Capture the cell that displays the provided text and extract its [X, Y] central coordinate. 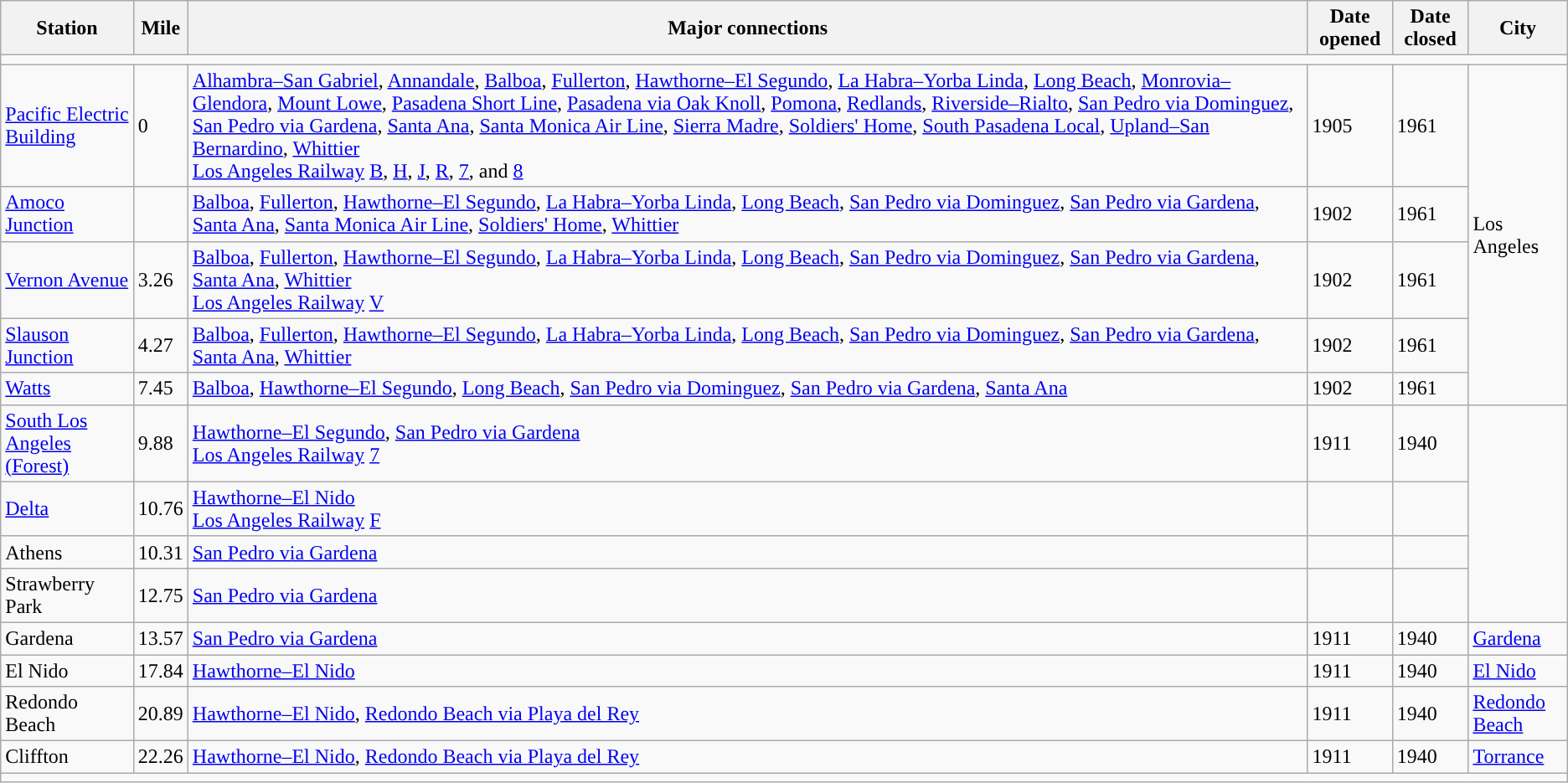
7.45 [161, 389]
Delta [67, 509]
20.89 [161, 713]
City [1518, 28]
13.57 [161, 638]
17.84 [161, 671]
South Los Angeles(Forest) [67, 443]
Los Angeles [1518, 234]
10.31 [161, 552]
Cliffton [67, 757]
Date opened [1350, 28]
9.88 [161, 443]
3.26 [161, 280]
1905 [1350, 126]
10.76 [161, 509]
Date closed [1431, 28]
Vernon Avenue [67, 280]
0 [161, 126]
Major connections [747, 28]
Torrance [1518, 757]
Strawberry Park [67, 595]
Amoco Junction [67, 214]
22.26 [161, 757]
Pacific Electric Building [67, 126]
4.27 [161, 345]
Balboa, Hawthorne–El Segundo, Long Beach, San Pedro via Dominguez, San Pedro via Gardena, Santa Ana [747, 389]
Slauson Junction [67, 345]
Hawthorne–El NidoLos Angeles Railway F [747, 509]
Watts [67, 389]
Station [67, 28]
Balboa, Fullerton, Hawthorne–El Segundo, La Habra–Yorba Linda, Long Beach, San Pedro via Dominguez, San Pedro via Gardena, Santa Ana, Whittier [747, 345]
12.75 [161, 595]
Mile [161, 28]
Athens [67, 552]
Hawthorne–El Segundo, San Pedro via GardenaLos Angeles Railway 7 [747, 443]
Hawthorne–El Nido [747, 671]
